From the cell containing the given text, extract its center point as [X, Y] coordinate. 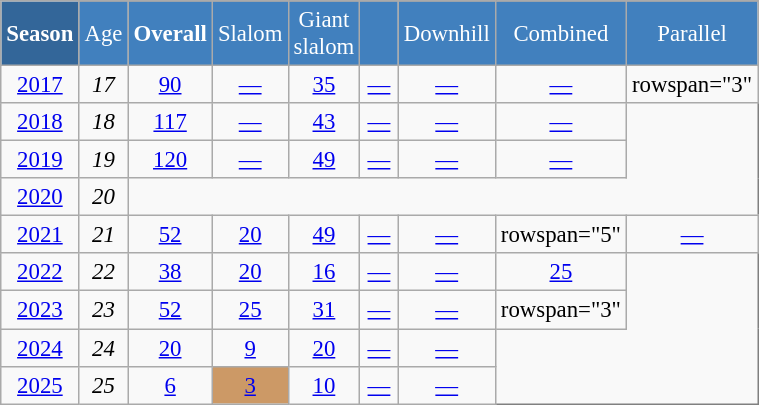
2024 [40, 348]
Giantslalom [324, 34]
Parallel [692, 34]
2018 [40, 122]
21 [104, 235]
9 [250, 348]
18 [104, 122]
Slalom [250, 34]
19 [104, 160]
23 [104, 310]
17 [104, 85]
120 [170, 160]
31 [324, 310]
22 [104, 273]
117 [170, 122]
10 [324, 385]
2021 [40, 235]
Combined [560, 34]
2022 [40, 273]
6 [170, 385]
2019 [40, 160]
2020 [40, 197]
24 [104, 348]
Downhill [446, 34]
43 [324, 122]
90 [170, 85]
38 [170, 273]
3 [250, 385]
35 [324, 85]
16 [324, 273]
2023 [40, 310]
2017 [40, 85]
Age [104, 34]
rowspan="5" [560, 235]
2025 [40, 385]
Overall [170, 34]
Season [40, 34]
